Extract the (x, y) coordinate from the center of the cell holding the provided text.  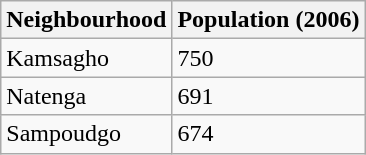
Neighbourhood (86, 20)
750 (268, 58)
Natenga (86, 96)
691 (268, 96)
Sampoudgo (86, 134)
674 (268, 134)
Population (2006) (268, 20)
Kamsagho (86, 58)
